Return the [X, Y] coordinate for the center point of the cell that contains the specified text.  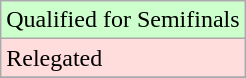
Relegated [123, 58]
Qualified for Semifinals [123, 20]
